Determine the (x, y) coordinate at the center of the cell enclosing the given text.  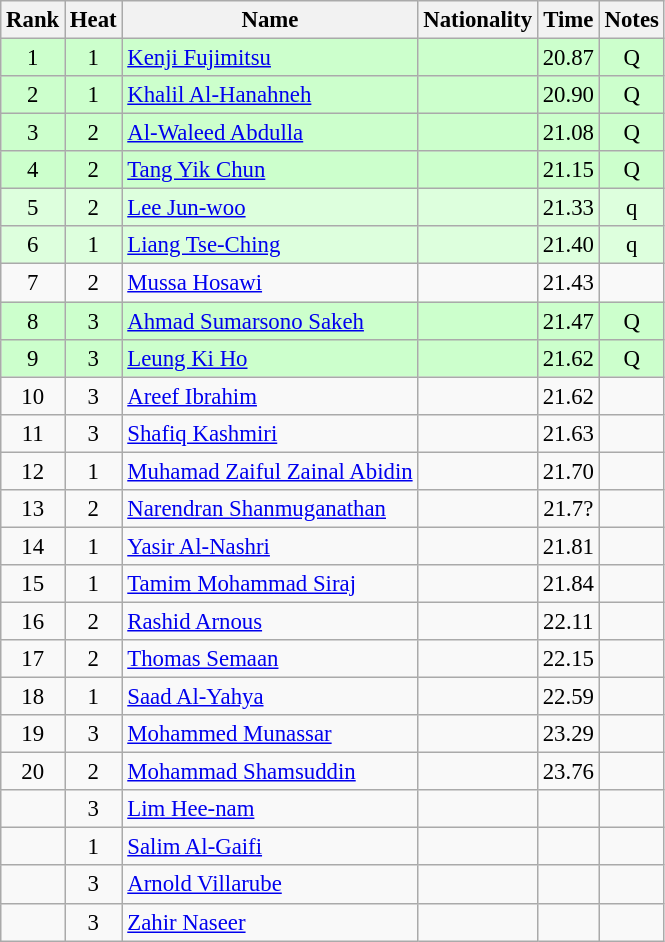
21.33 (568, 208)
21.40 (568, 245)
23.29 (568, 734)
Leung Ki Ho (270, 358)
22.11 (568, 621)
7 (33, 283)
21.70 (568, 471)
Areef Ibrahim (270, 396)
10 (33, 396)
4 (33, 170)
21.15 (568, 170)
Al-Waleed Abdulla (270, 133)
6 (33, 245)
21.63 (568, 433)
Ahmad Sumarsono Sakeh (270, 321)
Liang Tse-Ching (270, 245)
Arnold Villarube (270, 885)
13 (33, 509)
Yasir Al-Nashri (270, 546)
20 (33, 772)
Narendran Shanmuganathan (270, 509)
18 (33, 697)
Shafiq Kashmiri (270, 433)
Lim Hee-nam (270, 809)
21.84 (568, 584)
Nationality (478, 20)
21.43 (568, 283)
Lee Jun-woo (270, 208)
22.59 (568, 697)
Mohammed Munassar (270, 734)
16 (33, 621)
11 (33, 433)
Notes (632, 20)
Kenji Fujimitsu (270, 58)
Zahir Naseer (270, 922)
Mohammad Shamsuddin (270, 772)
Name (270, 20)
Rank (33, 20)
Time (568, 20)
20.90 (568, 95)
21.7? (568, 509)
21.81 (568, 546)
Khalil Al-Hanahneh (270, 95)
22.15 (568, 659)
Tamim Mohammad Siraj (270, 584)
Mussa Hosawi (270, 283)
17 (33, 659)
Thomas Semaan (270, 659)
Heat (94, 20)
14 (33, 546)
12 (33, 471)
21.47 (568, 321)
Saad Al-Yahya (270, 697)
Salim Al-Gaifi (270, 847)
Rashid Arnous (270, 621)
19 (33, 734)
15 (33, 584)
23.76 (568, 772)
Tang Yik Chun (270, 170)
5 (33, 208)
Muhamad Zaiful Zainal Abidin (270, 471)
8 (33, 321)
9 (33, 358)
20.87 (568, 58)
21.08 (568, 133)
